Identify which cell holds the provided text, then report its (X, Y) central coordinate. 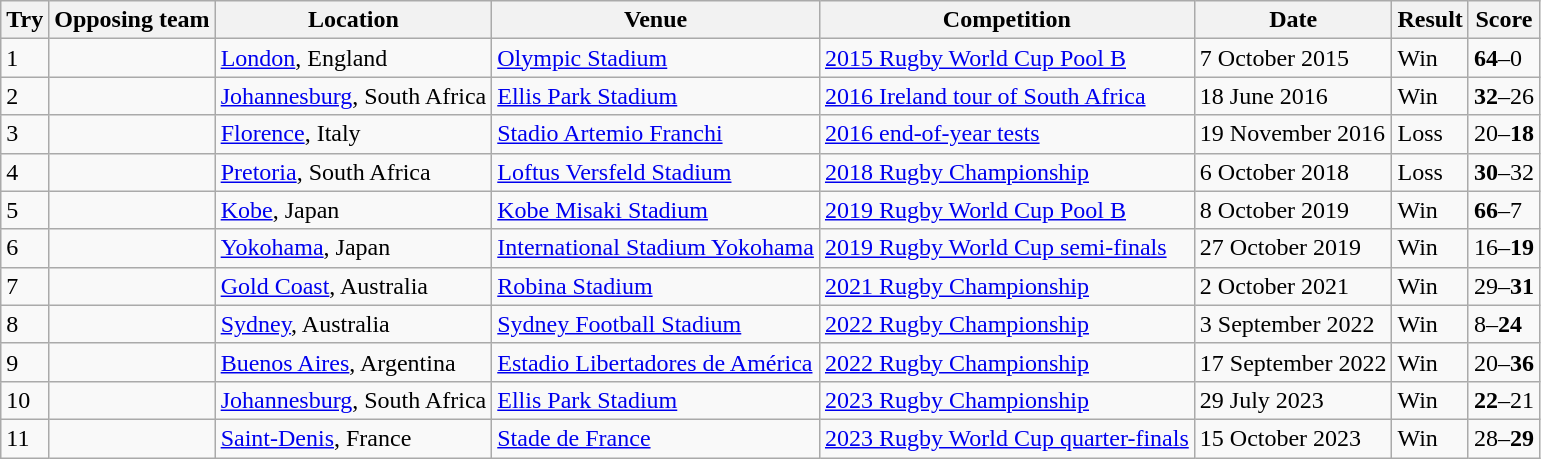
7 October 2015 (1293, 58)
29 July 2023 (1293, 400)
2023 Rugby World Cup quarter-finals (1006, 438)
2019 Rugby World Cup Pool B (1006, 210)
Estadio Libertadores de América (656, 362)
Kobe, Japan (354, 210)
Yokohama, Japan (354, 248)
4 (25, 172)
66–7 (1504, 210)
32–26 (1504, 96)
Sydney Football Stadium (656, 324)
1 (25, 58)
Opposing team (132, 20)
Stade de France (656, 438)
Venue (656, 20)
29–31 (1504, 286)
6 October 2018 (1293, 172)
19 November 2016 (1293, 134)
11 (25, 438)
International Stadium Yokohama (656, 248)
2 (25, 96)
20–36 (1504, 362)
27 October 2019 (1293, 248)
8 (25, 324)
Sydney, Australia (354, 324)
7 (25, 286)
8 October 2019 (1293, 210)
Kobe Misaki Stadium (656, 210)
Stadio Artemio Franchi (656, 134)
Try (25, 20)
Saint-Denis, France (354, 438)
28–29 (1504, 438)
18 June 2016 (1293, 96)
6 (25, 248)
London, England (354, 58)
Gold Coast, Australia (354, 286)
2018 Rugby Championship (1006, 172)
Buenos Aires, Argentina (354, 362)
Pretoria, South Africa (354, 172)
Score (1504, 20)
Loftus Versfeld Stadium (656, 172)
64–0 (1504, 58)
Competition (1006, 20)
2016 Ireland tour of South Africa (1006, 96)
22–21 (1504, 400)
2021 Rugby Championship (1006, 286)
2023 Rugby Championship (1006, 400)
5 (25, 210)
3 (25, 134)
Location (354, 20)
8–24 (1504, 324)
3 September 2022 (1293, 324)
30–32 (1504, 172)
16–19 (1504, 248)
20–18 (1504, 134)
Florence, Italy (354, 134)
10 (25, 400)
15 October 2023 (1293, 438)
2019 Rugby World Cup semi-finals (1006, 248)
9 (25, 362)
2 October 2021 (1293, 286)
Olympic Stadium (656, 58)
Result (1430, 20)
17 September 2022 (1293, 362)
2016 end-of-year tests (1006, 134)
Date (1293, 20)
2015 Rugby World Cup Pool B (1006, 58)
Robina Stadium (656, 286)
